Extract the (x, y) coordinate from the center of the cell holding the provided text.  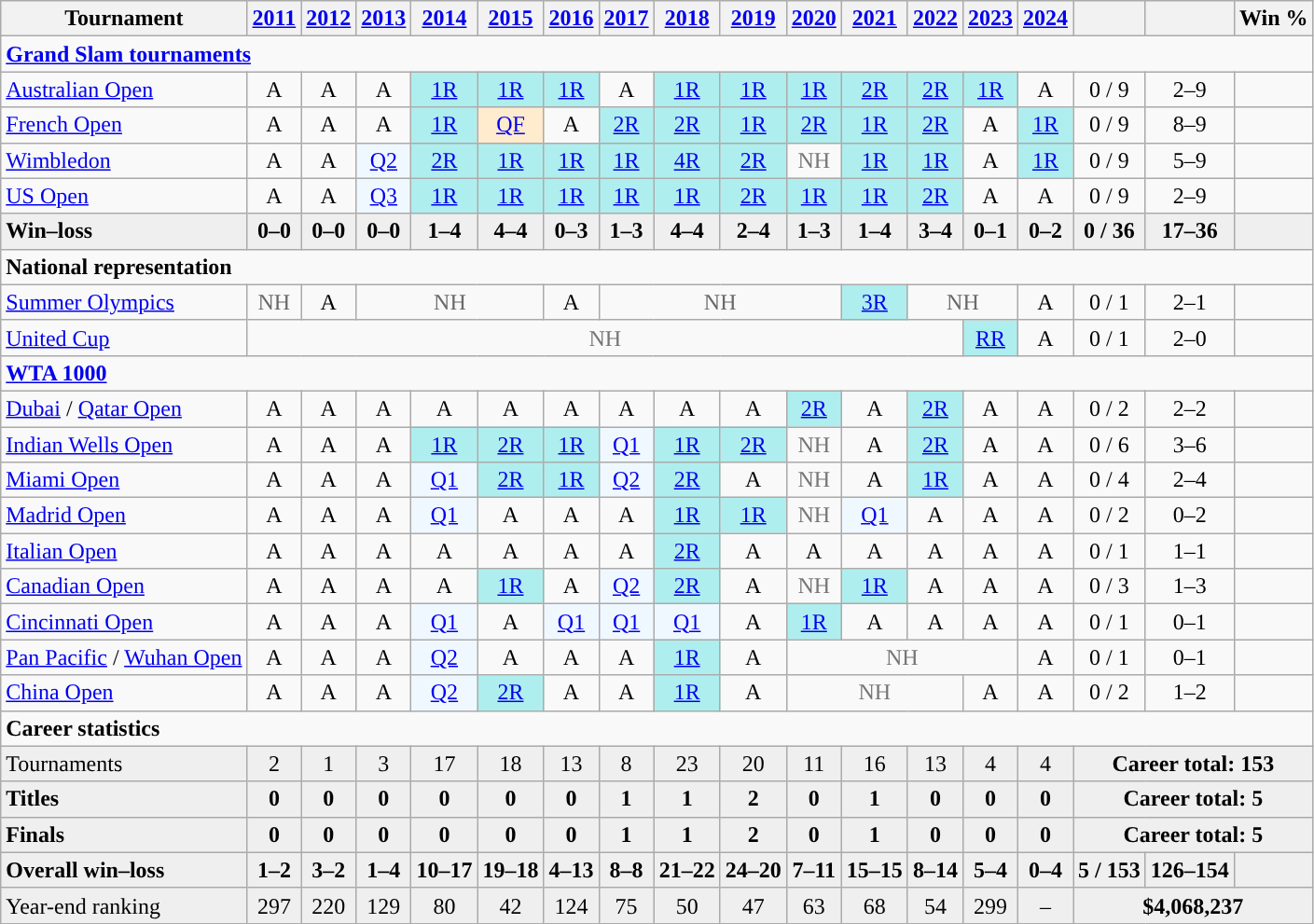
3 (384, 764)
Pan Pacific / Wuhan Open (124, 657)
8–8 (627, 870)
124 (571, 905)
5–9 (1190, 160)
$4,068,237 (1194, 905)
17–36 (1190, 231)
0–4 (1046, 870)
Q3 (384, 196)
0 / 3 (1110, 586)
50 (686, 905)
Italian Open (124, 551)
8 (627, 764)
2–0 (1190, 338)
Titles (124, 799)
8–9 (1190, 125)
54 (934, 905)
China Open (124, 693)
220 (328, 905)
Tournaments (124, 764)
Grand Slam tournaments (657, 54)
Australian Open (124, 90)
RR (990, 338)
24–20 (754, 870)
Career statistics (657, 728)
10–17 (444, 870)
23 (686, 764)
2020 (813, 19)
297 (274, 905)
2017 (627, 19)
1–1 (1190, 551)
2019 (754, 19)
68 (875, 905)
Finals (124, 834)
2013 (384, 19)
11 (813, 764)
0 / 6 (1110, 445)
QF (511, 125)
0 / 36 (1110, 231)
80 (444, 905)
299 (990, 905)
Year-end ranking (124, 905)
4R (686, 160)
2016 (571, 19)
2018 (686, 19)
7–11 (813, 870)
Win–loss (124, 231)
2011 (274, 19)
47 (754, 905)
2022 (934, 19)
19–18 (511, 870)
Career total: 153 (1194, 764)
National representation (657, 267)
17 (444, 764)
2014 (444, 19)
21–22 (686, 870)
2023 (990, 19)
15–15 (875, 870)
Dubai / Qatar Open (124, 408)
United Cup (124, 338)
0 / 4 (1110, 480)
5 / 153 (1110, 870)
126–154 (1190, 870)
16 (875, 764)
20 (754, 764)
Win % (1274, 19)
2021 (875, 19)
8–14 (934, 870)
Summer Olympics (124, 302)
129 (384, 905)
Miami Open (124, 480)
3R (875, 302)
2024 (1046, 19)
French Open (124, 125)
Tournament (124, 19)
Wimbledon (124, 160)
42 (511, 905)
US Open (124, 196)
– (1046, 905)
Canadian Open (124, 586)
0–3 (571, 231)
5–4 (990, 870)
2–1 (1190, 302)
Cincinnati Open (124, 622)
Overall win–loss (124, 870)
Madrid Open (124, 516)
18 (511, 764)
75 (627, 905)
63 (813, 905)
3–2 (328, 870)
2–2 (1190, 408)
2015 (511, 19)
3–4 (934, 231)
4–13 (571, 870)
2012 (328, 19)
Indian Wells Open (124, 445)
3–6 (1190, 445)
WTA 1000 (657, 373)
